Scan for the cell matching the given text and deliver its (x, y) coordinate at center. 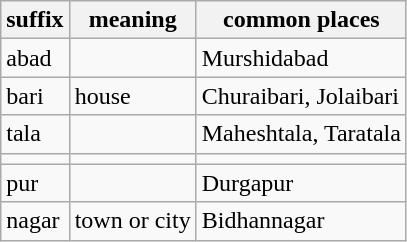
Durgapur (301, 183)
nagar (35, 221)
bari (35, 96)
house (132, 96)
common places (301, 20)
town or city (132, 221)
meaning (132, 20)
suffix (35, 20)
Churaibari, Jolaibari (301, 96)
abad (35, 58)
pur (35, 183)
Bidhannagar (301, 221)
Maheshtala, Taratala (301, 134)
tala (35, 134)
Murshidabad (301, 58)
